Find where the given text appears and provide that cell's center as [X, Y] coordinate. 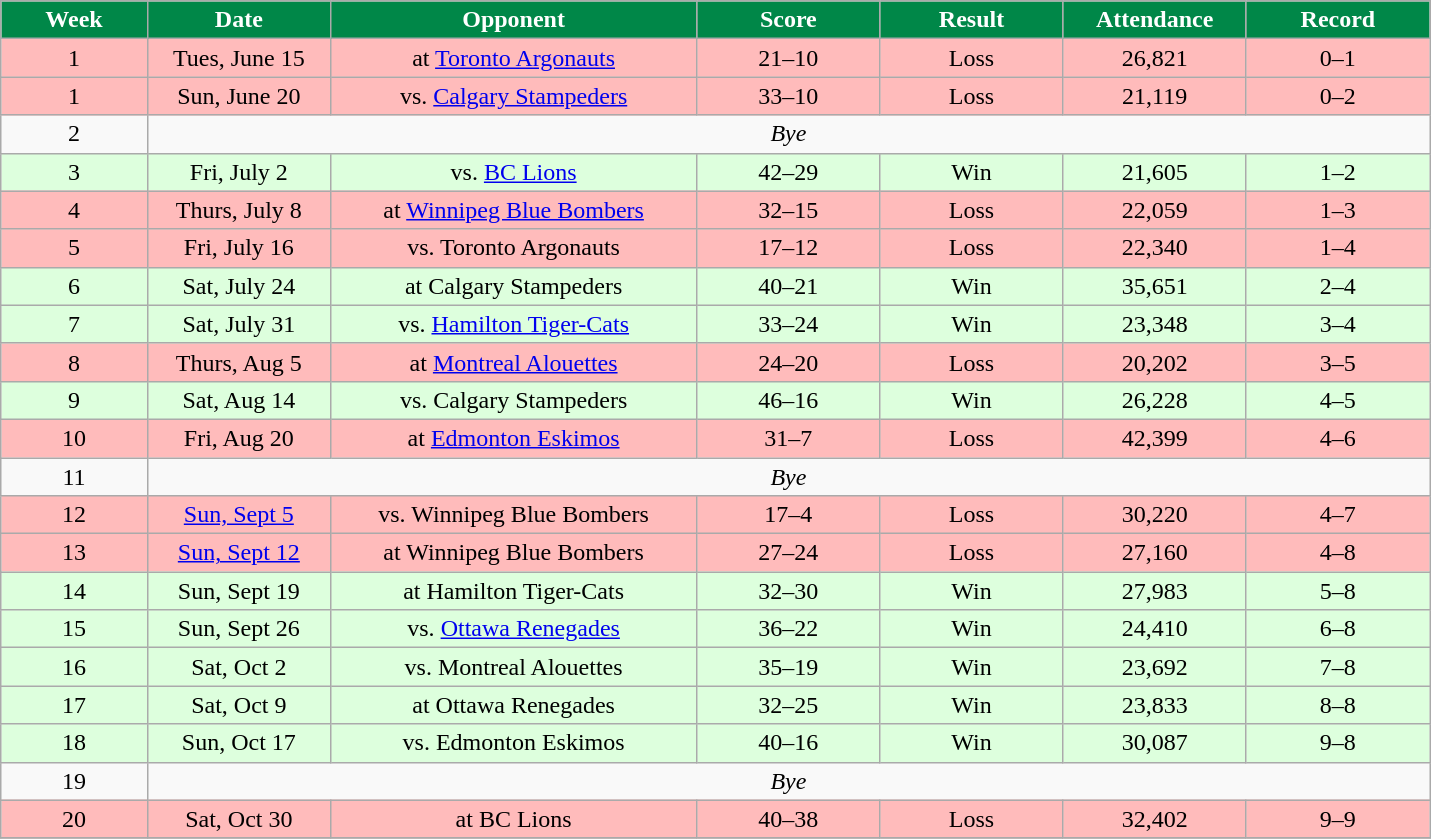
5 [74, 248]
22,340 [1154, 248]
0–1 [1338, 58]
16 [74, 667]
3–5 [1338, 362]
17–4 [788, 515]
24–20 [788, 362]
Sat, Oct 2 [238, 667]
23,348 [1154, 324]
vs. BC Lions [513, 172]
Fri, July 16 [238, 248]
46–16 [788, 400]
Sat, Oct 9 [238, 705]
Sun, Sept 5 [238, 515]
9–8 [1338, 743]
Sun, Sept 26 [238, 629]
vs. Hamilton Tiger-Cats [513, 324]
8–8 [1338, 705]
6 [74, 286]
18 [74, 743]
Sat, Oct 30 [238, 819]
27,983 [1154, 591]
Sat, July 24 [238, 286]
Sun, June 20 [238, 96]
32–30 [788, 591]
1–2 [1338, 172]
31–7 [788, 438]
vs. Winnipeg Blue Bombers [513, 515]
35–19 [788, 667]
2 [74, 134]
11 [74, 477]
36–22 [788, 629]
Score [788, 20]
Fri, Aug 20 [238, 438]
vs. Edmonton Eskimos [513, 743]
Opponent [513, 20]
Attendance [1154, 20]
3 [74, 172]
40–21 [788, 286]
12 [74, 515]
Record [1338, 20]
33–24 [788, 324]
Thurs, Aug 5 [238, 362]
21–10 [788, 58]
14 [74, 591]
1–4 [1338, 248]
Sun, Sept 12 [238, 553]
6–8 [1338, 629]
4 [74, 210]
10 [74, 438]
20,202 [1154, 362]
9 [74, 400]
24,410 [1154, 629]
42–29 [788, 172]
17 [74, 705]
33–10 [788, 96]
Sat, July 31 [238, 324]
4–6 [1338, 438]
2–4 [1338, 286]
13 [74, 553]
26,228 [1154, 400]
Tues, June 15 [238, 58]
30,220 [1154, 515]
42,399 [1154, 438]
32,402 [1154, 819]
32–25 [788, 705]
vs. Montreal Alouettes [513, 667]
Fri, July 2 [238, 172]
4–5 [1338, 400]
Sat, Aug 14 [238, 400]
at Ottawa Renegades [513, 705]
at BC Lions [513, 819]
23,833 [1154, 705]
4–7 [1338, 515]
at Toronto Argonauts [513, 58]
8 [74, 362]
4–8 [1338, 553]
at Calgary Stampeders [513, 286]
Thurs, July 8 [238, 210]
5–8 [1338, 591]
20 [74, 819]
15 [74, 629]
vs. Toronto Argonauts [513, 248]
27–24 [788, 553]
22,059 [1154, 210]
40–38 [788, 819]
17–12 [788, 248]
23,692 [1154, 667]
0–2 [1338, 96]
3–4 [1338, 324]
30,087 [1154, 743]
at Edmonton Eskimos [513, 438]
7 [74, 324]
21,119 [1154, 96]
at Montreal Alouettes [513, 362]
Sun, Oct 17 [238, 743]
21,605 [1154, 172]
Sun, Sept 19 [238, 591]
vs. Ottawa Renegades [513, 629]
35,651 [1154, 286]
26,821 [1154, 58]
Week [74, 20]
7–8 [1338, 667]
Result [972, 20]
19 [74, 781]
Date [238, 20]
9–9 [1338, 819]
40–16 [788, 743]
1–3 [1338, 210]
32–15 [788, 210]
at Hamilton Tiger-Cats [513, 591]
27,160 [1154, 553]
